Scan for the cell matching the given text and deliver its (X, Y) coordinate at center. 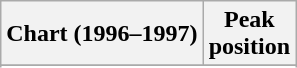
Chart (1996–1997) (102, 34)
Peakposition (249, 34)
